Scan for the cell matching the given text and deliver its [X, Y] coordinate at center. 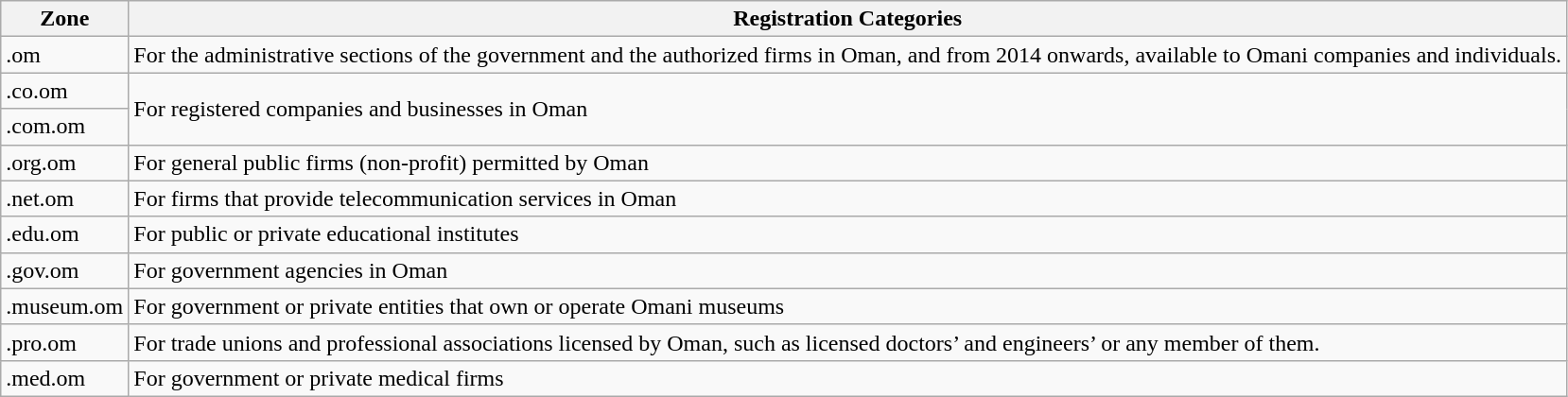
For trade unions and professional associations licensed by Oman, such as licensed doctors’ and engineers’ or any member of them. [847, 342]
For firms that provide telecommunication services in Oman [847, 198]
.co.om [64, 91]
Zone [64, 19]
.museum.om [64, 306]
.org.om [64, 163]
For registered companies and businesses in Oman [847, 109]
.net.om [64, 198]
Registration Categories [847, 19]
For government or private medical firms [847, 378]
.om [64, 55]
For public or private educational institutes [847, 234]
.com.om [64, 127]
For general public firms (non-profit) permitted by Oman [847, 163]
.edu.om [64, 234]
For government or private entities that own or operate Omani museums [847, 306]
For government agencies in Oman [847, 270]
.med.om [64, 378]
.gov.om [64, 270]
.pro.om [64, 342]
